Capture the cell that displays the provided text and extract its (X, Y) central coordinate. 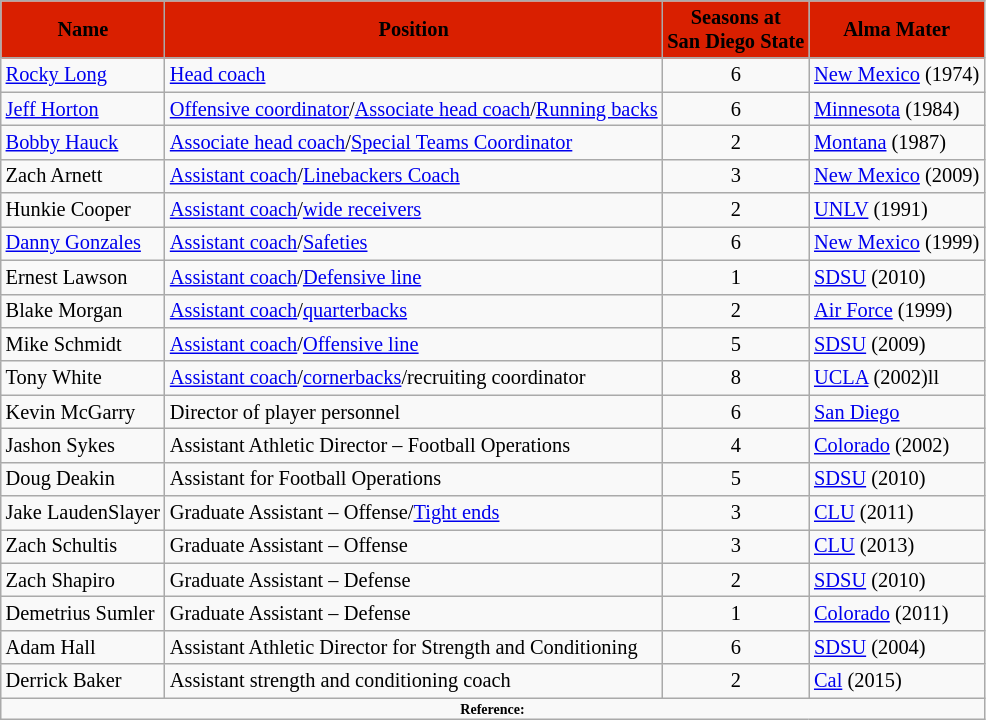
Jake LaudenSlayer (83, 513)
Graduate Assistant – Offense/Tight ends (414, 513)
Air Force (1999) (896, 311)
CLU (2013) (896, 546)
Mike Schmidt (83, 344)
Assistant coach/Defensive line (414, 277)
Danny Gonzales (83, 243)
UCLA (2002)ll (896, 378)
Assistant coach/Offensive line (414, 344)
Rocky Long (83, 75)
Adam Hall (83, 647)
8 (736, 378)
SDSU (2004) (896, 647)
Position (414, 29)
Kevin McGarry (83, 412)
Minnesota (1984) (896, 109)
Head coach (414, 75)
Tony White (83, 378)
Zach Schultis (83, 546)
Assistant for Football Operations (414, 479)
Alma Mater (896, 29)
Seasons atSan Diego State (736, 29)
Derrick Baker (83, 681)
Zach Arnett (83, 176)
Montana (1987) (896, 142)
Jashon Sykes (83, 445)
Assistant coach/wide receivers (414, 210)
Cal (2015) (896, 681)
Demetrius Sumler (83, 613)
San Diego (896, 412)
Reference: (492, 708)
SDSU (2009) (896, 344)
Assistant coach/quarterbacks (414, 311)
UNLV (1991) (896, 210)
Assistant coach/cornerbacks/recruiting coordinator (414, 378)
Bobby Hauck (83, 142)
New Mexico (1974) (896, 75)
Assistant Athletic Director – Football Operations (414, 445)
Assistant strength and conditioning coach (414, 681)
Associate head coach/Special Teams Coordinator (414, 142)
4 (736, 445)
CLU (2011) (896, 513)
Colorado (2011) (896, 613)
Offensive coordinator/Associate head coach/Running backs (414, 109)
Assistant coach/Safeties (414, 243)
Assistant coach/Linebackers Coach (414, 176)
Graduate Assistant – Offense (414, 546)
Jeff Horton (83, 109)
Ernest Lawson (83, 277)
Zach Shapiro (83, 580)
Hunkie Cooper (83, 210)
Director of player personnel (414, 412)
Doug Deakin (83, 479)
Colorado (2002) (896, 445)
Blake Morgan (83, 311)
New Mexico (1999) (896, 243)
Assistant Athletic Director for Strength and Conditioning (414, 647)
Name (83, 29)
New Mexico (2009) (896, 176)
